Find where the given text appears and provide that cell's center as [x, y] coordinate. 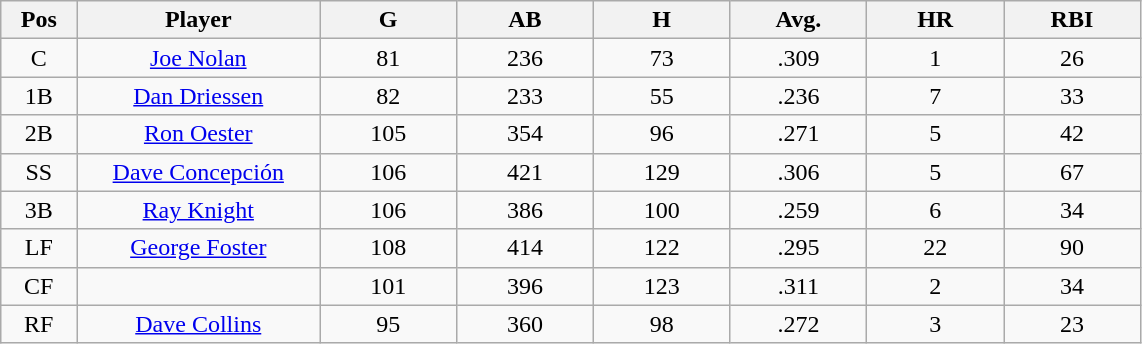
55 [662, 96]
96 [662, 134]
RBI [1072, 20]
H [662, 20]
233 [526, 96]
95 [388, 324]
LF [39, 248]
Joe Nolan [198, 58]
G [388, 20]
386 [526, 210]
2 [936, 286]
414 [526, 248]
1 [936, 58]
98 [662, 324]
90 [1072, 248]
123 [662, 286]
HR [936, 20]
.311 [798, 286]
AB [526, 20]
396 [526, 286]
236 [526, 58]
360 [526, 324]
SS [39, 172]
Ray Knight [198, 210]
RF [39, 324]
.295 [798, 248]
George Foster [198, 248]
23 [1072, 324]
33 [1072, 96]
67 [1072, 172]
Dave Collins [198, 324]
82 [388, 96]
.259 [798, 210]
105 [388, 134]
C [39, 58]
354 [526, 134]
Ron Oester [198, 134]
Dave Concepción [198, 172]
.272 [798, 324]
.306 [798, 172]
.309 [798, 58]
3B [39, 210]
26 [1072, 58]
6 [936, 210]
Dan Driessen [198, 96]
.271 [798, 134]
73 [662, 58]
Pos [39, 20]
Avg. [798, 20]
2B [39, 134]
421 [526, 172]
122 [662, 248]
129 [662, 172]
Player [198, 20]
3 [936, 324]
1B [39, 96]
42 [1072, 134]
101 [388, 286]
.236 [798, 96]
7 [936, 96]
108 [388, 248]
CF [39, 286]
22 [936, 248]
100 [662, 210]
81 [388, 58]
